Output the (x, y) coordinate of the center of the cell containing the given text.  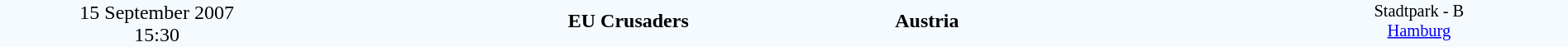
Austria (1082, 21)
Stadtpark - B Hamburg (1419, 23)
15 September 200715:30 (157, 23)
EU Crusaders (501, 21)
